Determine the [X, Y] coordinate at the center of the cell enclosing the given text.  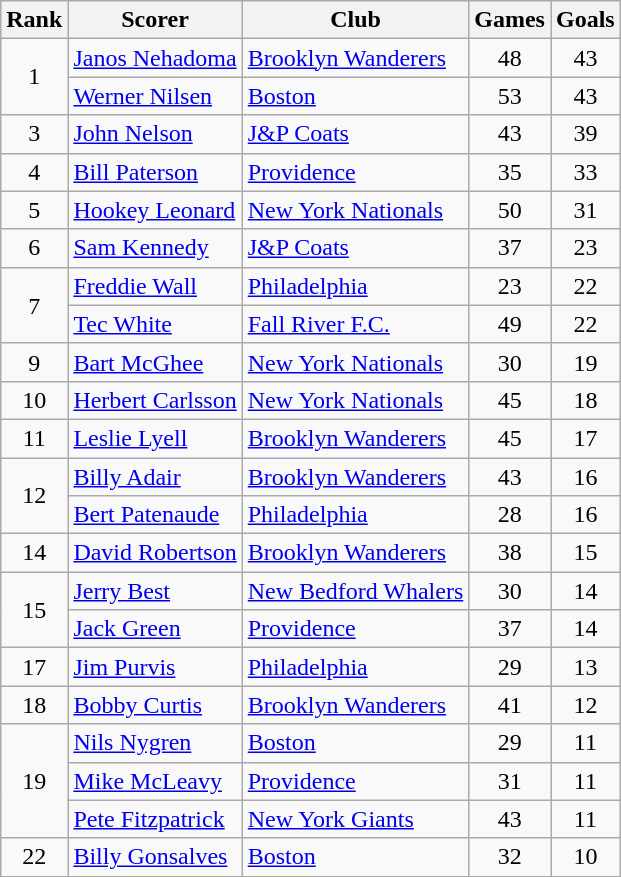
39 [585, 134]
David Robertson [155, 553]
Billy Adair [155, 477]
Mike McLeavy [155, 781]
5 [34, 210]
48 [510, 58]
4 [34, 172]
Freddie Wall [155, 286]
3 [34, 134]
Janos Nehadoma [155, 58]
Jack Green [155, 629]
Werner Nilsen [155, 96]
Bill Paterson [155, 172]
13 [585, 667]
Bobby Curtis [155, 705]
Bert Patenaude [155, 515]
6 [34, 248]
41 [510, 705]
Club [356, 20]
Leslie Lyell [155, 438]
35 [510, 172]
Scorer [155, 20]
Games [510, 20]
50 [510, 210]
Sam Kennedy [155, 248]
33 [585, 172]
1 [34, 77]
28 [510, 515]
32 [510, 857]
Rank [34, 20]
Nils Nygren [155, 743]
38 [510, 553]
John Nelson [155, 134]
Hookey Leonard [155, 210]
Pete Fitzpatrick [155, 819]
New York Giants [356, 819]
Jerry Best [155, 591]
Tec White [155, 324]
Billy Gonsalves [155, 857]
New Bedford Whalers [356, 591]
7 [34, 305]
Jim Purvis [155, 667]
Bart McGhee [155, 362]
Herbert Carlsson [155, 400]
Fall River F.C. [356, 324]
9 [34, 362]
49 [510, 324]
53 [510, 96]
Goals [585, 20]
